Locate the cell with the specified text and output its (X, Y) center coordinate. 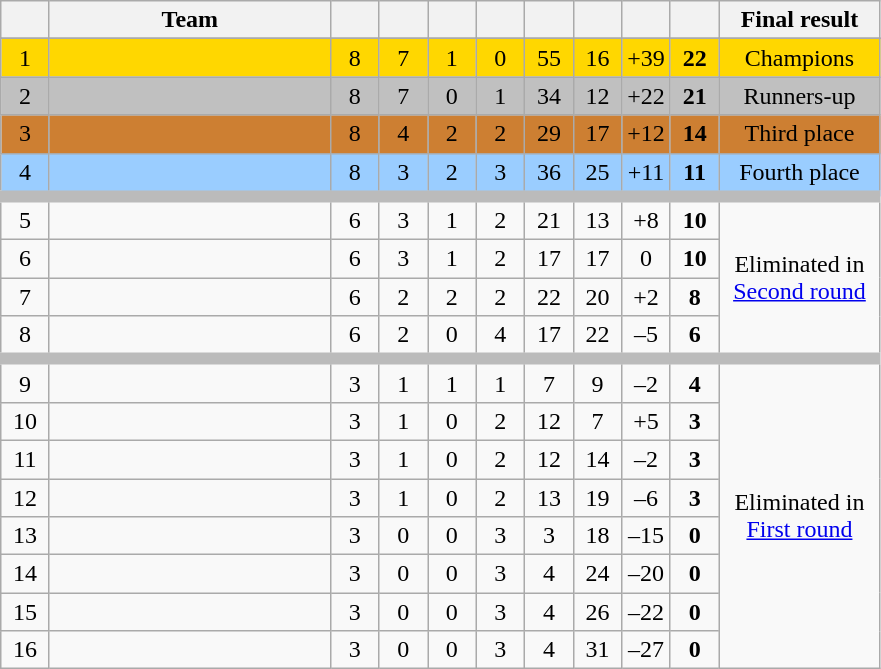
19 (598, 497)
+2 (646, 297)
36 (550, 174)
5 (26, 218)
55 (550, 58)
20 (598, 297)
Eliminated in Second round (800, 278)
Runners-up (800, 96)
–6 (646, 497)
Team (190, 20)
24 (598, 574)
26 (598, 612)
–20 (646, 574)
+39 (646, 58)
Champions (800, 58)
–22 (646, 612)
31 (598, 650)
+11 (646, 174)
Final result (800, 20)
29 (550, 134)
Third place (800, 134)
+8 (646, 218)
+5 (646, 421)
25 (598, 174)
Fourth place (800, 174)
34 (550, 96)
Eliminated in First round (800, 514)
–27 (646, 650)
+22 (646, 96)
18 (598, 536)
–5 (646, 338)
–15 (646, 536)
+12 (646, 134)
15 (26, 612)
